Return the [X, Y] coordinate for the center point of the cell that contains the specified text.  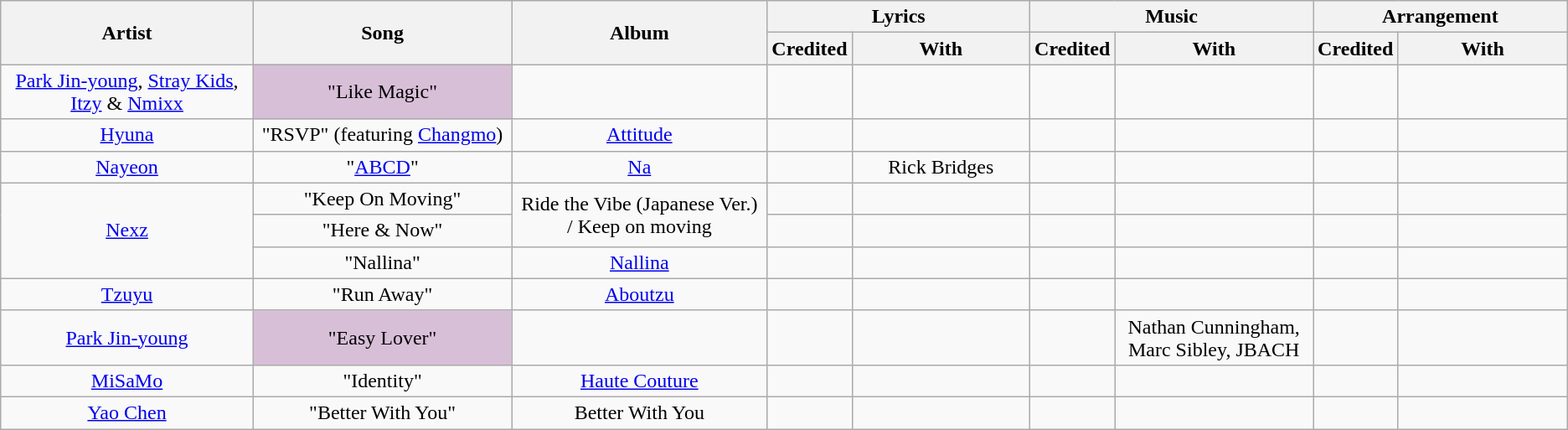
Arrangement [1441, 17]
"Easy Lover" [382, 337]
Park Jin-young, Stray Kids, Itzy & Nmixx [127, 92]
Haute Couture [640, 381]
Better With You [640, 412]
Nayeon [127, 167]
"Here & Now" [382, 231]
"Nallina" [382, 262]
Hyuna [127, 135]
"Better With You" [382, 412]
Yao Chen [127, 412]
Na [640, 167]
"ABCD" [382, 167]
Song [382, 33]
Aboutzu [640, 294]
Tzuyu [127, 294]
Attitude [640, 135]
Nexz [127, 231]
Lyrics [899, 17]
Nallina [640, 262]
Ride the Vibe (Japanese Ver.) / Keep on moving [640, 215]
"Identity" [382, 381]
Rick Bridges [941, 167]
"RSVP" (featuring Changmo) [382, 135]
Artist [127, 33]
"Like Magic" [382, 92]
Park Jin-young [127, 337]
"Run Away" [382, 294]
MiSaMo [127, 381]
Music [1172, 17]
Album [640, 33]
Nathan Cunningham, Marc Sibley, JBACH [1215, 337]
"Keep On Moving" [382, 199]
